From the cell containing the given text, extract its center point as [X, Y] coordinate. 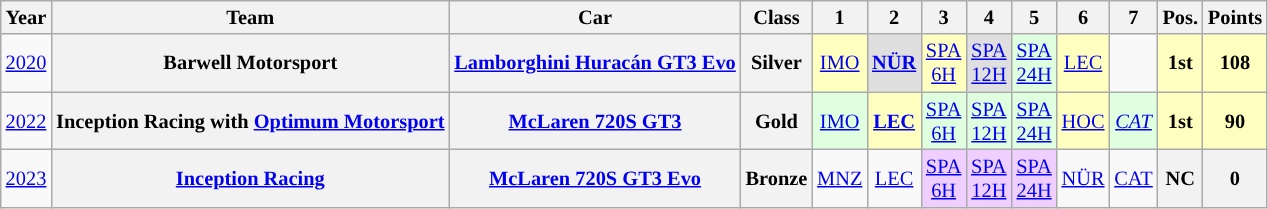
Class [777, 17]
2 [894, 17]
Inception Racing with Optimum Motorsport [250, 121]
2020 [26, 63]
McLaren 720S GT3 [594, 121]
0 [1235, 178]
NC [1180, 178]
90 [1235, 121]
Year [26, 17]
5 [1034, 17]
Silver [777, 63]
Pos. [1180, 17]
Points [1235, 17]
108 [1235, 63]
2022 [26, 121]
Bronze [777, 178]
7 [1133, 17]
Inception Racing [250, 178]
2023 [26, 178]
Gold [777, 121]
4 [988, 17]
HOC [1084, 121]
Lamborghini Huracán GT3 Evo [594, 63]
3 [944, 17]
MNZ [840, 178]
1 [840, 17]
McLaren 720S GT3 Evo [594, 178]
Car [594, 17]
Team [250, 17]
6 [1084, 17]
Barwell Motorsport [250, 63]
